Identify which cell holds the provided text, then report its [x, y] central coordinate. 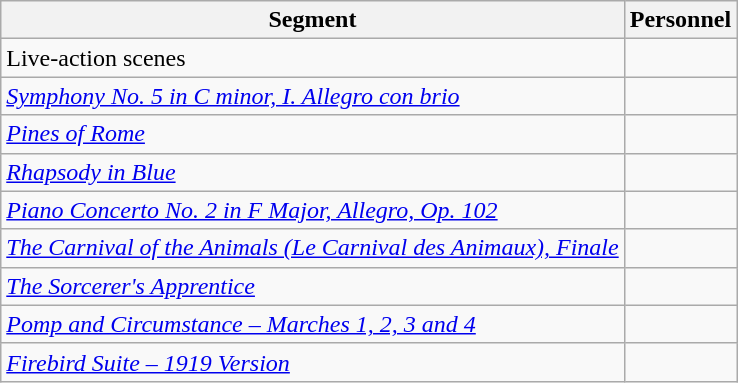
Pomp and Circumstance – Marches 1, 2, 3 and 4 [312, 324]
Segment [312, 20]
Personnel [680, 20]
The Carnival of the Animals (Le Carnival des Animaux), Finale [312, 248]
The Sorcerer's Apprentice [312, 286]
Rhapsody in Blue [312, 172]
Pines of Rome [312, 134]
Symphony No. 5 in C minor, I. Allegro con brio [312, 96]
Live-action scenes [312, 58]
Piano Concerto No. 2 in F Major, Allegro, Op. 102 [312, 210]
Firebird Suite – 1919 Version [312, 362]
